Scan for the cell matching the given text and deliver its (X, Y) coordinate at center. 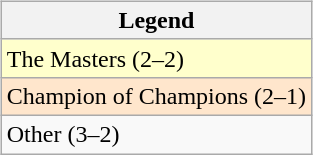
The Masters (2–2) (156, 58)
Legend (156, 20)
Other (3–2) (156, 134)
Champion of Champions (2–1) (156, 96)
